Locate the cell with the specified text and output its [x, y] center coordinate. 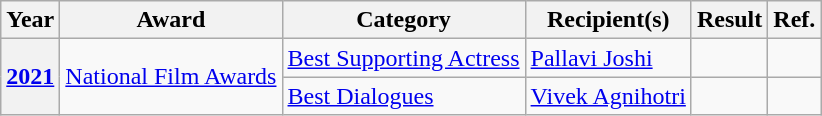
2021 [30, 77]
Vivek Agnihotri [608, 96]
Year [30, 20]
Pallavi Joshi [608, 58]
Recipient(s) [608, 20]
Ref. [794, 20]
National Film Awards [171, 77]
Best Supporting Actress [404, 58]
Award [171, 20]
Category [404, 20]
Result [729, 20]
Best Dialogues [404, 96]
